Detect which cell encompasses the target text, then output its [X, Y] center coordinate. 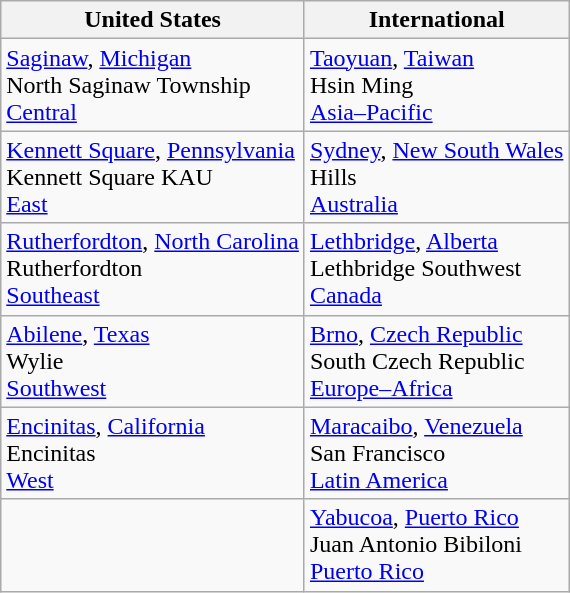
Abilene, TexasWylieSouthwest [153, 361]
Taoyuan, TaiwanHsin MingAsia–Pacific [436, 85]
Lethbridge, AlbertaLethbridge SouthwestCanada [436, 269]
International [436, 20]
Kennett Square, PennsylvaniaKennett Square KAUEast [153, 177]
Sydney, New South WalesHillsAustralia [436, 177]
Rutherfordton, North CarolinaRutherfordtonSoutheast [153, 269]
Brno, Czech RepublicSouth Czech RepublicEurope–Africa [436, 361]
United States [153, 20]
Yabucoa, Puerto RicoJuan Antonio BibiloniPuerto Rico [436, 545]
Maracaibo, VenezuelaSan FranciscoLatin America [436, 453]
Encinitas, CaliforniaEncinitasWest [153, 453]
Saginaw, MichiganNorth Saginaw TownshipCentral [153, 85]
